Determine the (X, Y) coordinate at the center of the cell enclosing the given text.  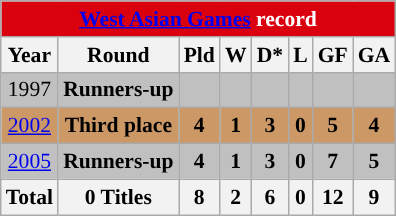
1997 (30, 90)
12 (333, 197)
L (300, 55)
8 (200, 197)
GA (374, 55)
2 (236, 197)
2005 (30, 162)
Year (30, 55)
Pld (200, 55)
2002 (30, 126)
D* (270, 55)
9 (374, 197)
Round (118, 55)
W (236, 55)
7 (333, 162)
6 (270, 197)
West Asian Games record (198, 19)
Total (30, 197)
GF (333, 55)
Third place (118, 126)
0 Titles (118, 197)
